Output the (x, y) coordinate of the center of the cell containing the given text.  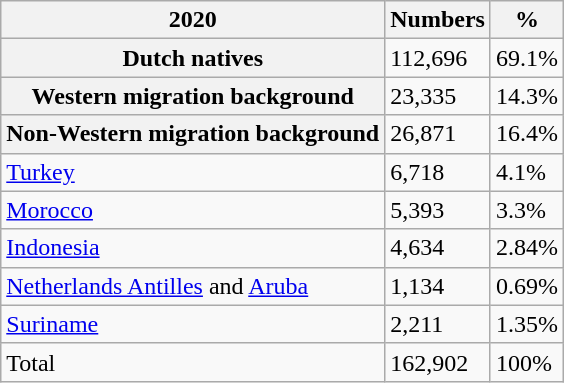
Netherlands Antilles and Aruba (193, 286)
Numbers (438, 20)
23,335 (438, 96)
0.69% (526, 286)
4.1% (526, 172)
Indonesia (193, 248)
Total (193, 362)
100% (526, 362)
Suriname (193, 324)
112,696 (438, 58)
4,634 (438, 248)
2020 (193, 20)
162,902 (438, 362)
5,393 (438, 210)
2,211 (438, 324)
16.4% (526, 134)
69.1% (526, 58)
Non-Western migration background (193, 134)
Dutch natives (193, 58)
Morocco (193, 210)
6,718 (438, 172)
26,871 (438, 134)
Turkey (193, 172)
1.35% (526, 324)
14.3% (526, 96)
% (526, 20)
1,134 (438, 286)
3.3% (526, 210)
2.84% (526, 248)
Western migration background (193, 96)
